From the cell containing the given text, extract its center point as (x, y) coordinate. 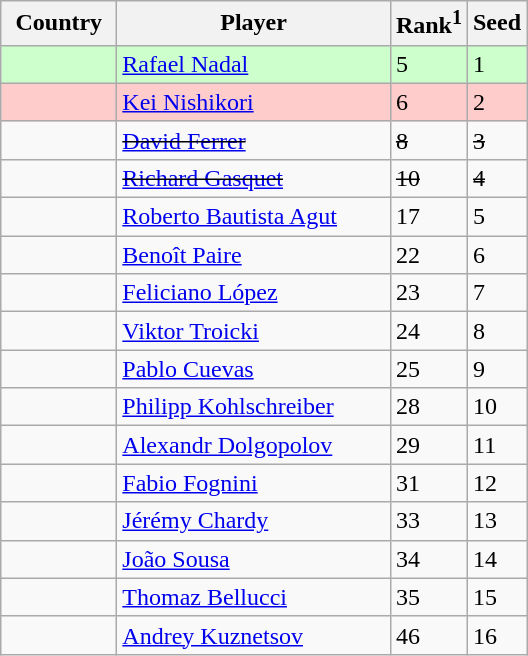
Jérémy Chardy (254, 521)
Benoît Paire (254, 255)
Alexandr Dolgopolov (254, 445)
25 (428, 369)
31 (428, 483)
35 (428, 597)
22 (428, 255)
Country (59, 24)
Viktor Troicki (254, 331)
Kei Nishikori (254, 102)
7 (496, 293)
9 (496, 369)
Rafael Nadal (254, 64)
3 (496, 140)
Pablo Cuevas (254, 369)
Seed (496, 24)
4 (496, 178)
15 (496, 597)
Player (254, 24)
Andrey Kuznetsov (254, 635)
David Ferrer (254, 140)
29 (428, 445)
Roberto Bautista Agut (254, 217)
Philipp Kohlschreiber (254, 407)
João Sousa (254, 559)
17 (428, 217)
14 (496, 559)
33 (428, 521)
Richard Gasquet (254, 178)
34 (428, 559)
16 (496, 635)
23 (428, 293)
12 (496, 483)
Thomaz Bellucci (254, 597)
Feliciano López (254, 293)
11 (496, 445)
46 (428, 635)
24 (428, 331)
Rank1 (428, 24)
Fabio Fognini (254, 483)
1 (496, 64)
28 (428, 407)
13 (496, 521)
2 (496, 102)
